Locate the cell with the specified text and output its (x, y) center coordinate. 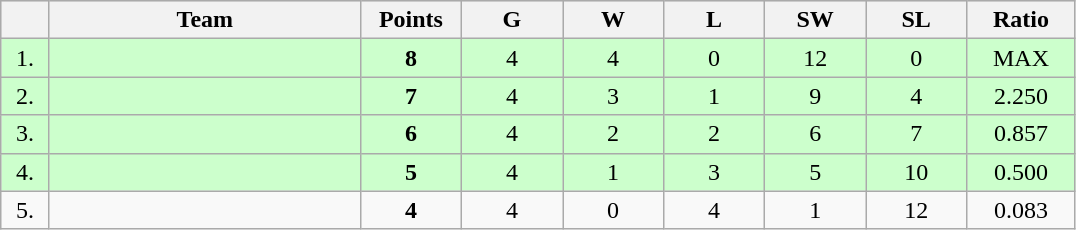
MAX (1022, 58)
10 (916, 172)
8 (410, 58)
9 (816, 96)
Ratio (1022, 20)
W (612, 20)
SL (916, 20)
5. (26, 210)
1. (26, 58)
Team (204, 20)
0.083 (1022, 210)
G (512, 20)
3. (26, 134)
0.500 (1022, 172)
SW (816, 20)
2. (26, 96)
2.250 (1022, 96)
0.857 (1022, 134)
4. (26, 172)
L (714, 20)
Points (410, 20)
